Scan for the cell matching the given text and deliver its (x, y) coordinate at center. 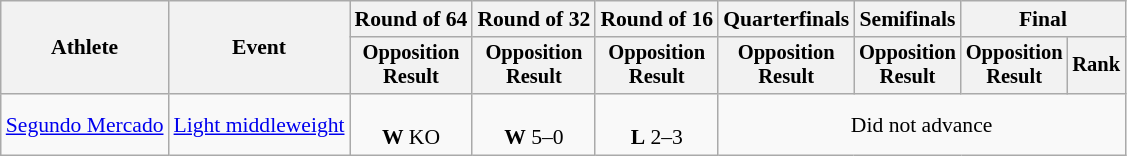
Did not advance (922, 124)
Round of 64 (412, 19)
Segundo Mercado (85, 124)
Quarterfinals (786, 19)
Round of 16 (656, 19)
Light middleweight (260, 124)
Semifinals (908, 19)
Rank (1096, 66)
W KO (412, 124)
Final (1043, 19)
W 5–0 (534, 124)
Round of 32 (534, 19)
Athlete (85, 48)
L 2–3 (656, 124)
Event (260, 48)
